Detect which cell encompasses the target text, then output its (x, y) center coordinate. 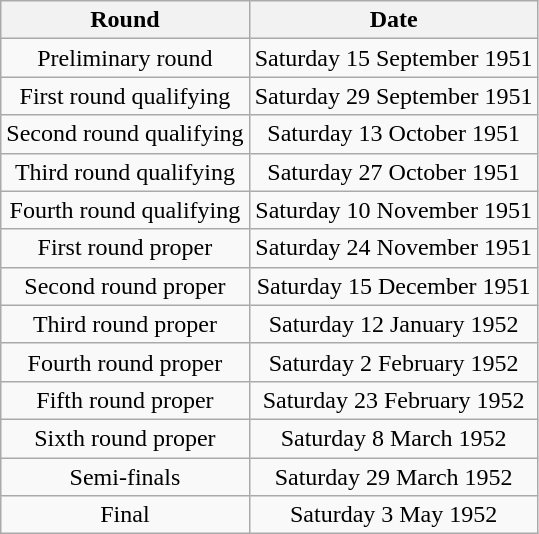
Third round qualifying (125, 172)
Saturday 2 February 1952 (394, 362)
First round proper (125, 248)
Fourth round qualifying (125, 210)
Fourth round proper (125, 362)
Saturday 3 May 1952 (394, 515)
Saturday 15 September 1951 (394, 58)
Round (125, 20)
Third round proper (125, 324)
Fifth round proper (125, 400)
Saturday 13 October 1951 (394, 134)
Second round proper (125, 286)
Second round qualifying (125, 134)
Saturday 15 December 1951 (394, 286)
Saturday 10 November 1951 (394, 210)
First round qualifying (125, 96)
Semi-finals (125, 477)
Saturday 8 March 1952 (394, 438)
Saturday 23 February 1952 (394, 400)
Final (125, 515)
Date (394, 20)
Saturday 29 March 1952 (394, 477)
Sixth round proper (125, 438)
Preliminary round (125, 58)
Saturday 12 January 1952 (394, 324)
Saturday 29 September 1951 (394, 96)
Saturday 24 November 1951 (394, 248)
Saturday 27 October 1951 (394, 172)
